Find where the given text appears and provide that cell's center as [x, y] coordinate. 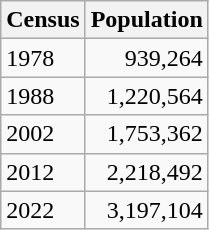
1978 [43, 58]
3,197,104 [146, 210]
Census [43, 20]
939,264 [146, 58]
2,218,492 [146, 172]
1,220,564 [146, 96]
1988 [43, 96]
2012 [43, 172]
1,753,362 [146, 134]
2002 [43, 134]
Population [146, 20]
2022 [43, 210]
